Scan for the cell matching the given text and deliver its (x, y) coordinate at center. 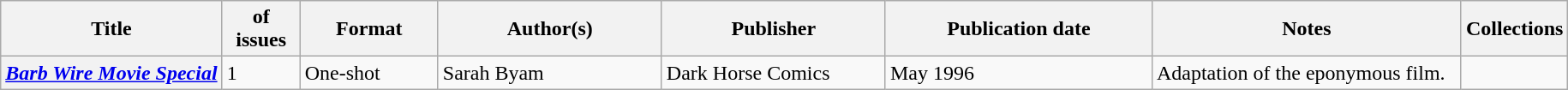
Sarah Byam (550, 73)
Title (111, 29)
May 1996 (1018, 73)
Collections (1514, 29)
Adaptation of the eponymous film. (1306, 73)
Notes (1306, 29)
Publication date (1018, 29)
Publisher (773, 29)
Dark Horse Comics (773, 73)
Format (368, 29)
One-shot (368, 73)
of issues (260, 29)
Author(s) (550, 29)
1 (260, 73)
Barb Wire Movie Special (111, 73)
